Return the [x, y] coordinate for the center point of the cell that contains the specified text.  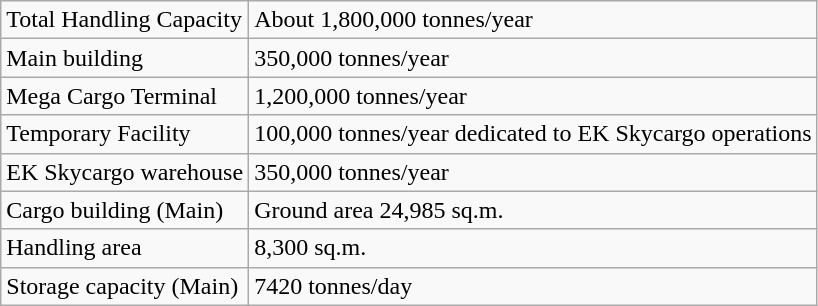
Temporary Facility [125, 134]
Mega Cargo Terminal [125, 96]
100,000 tonnes/year dedicated to EK Skycargo operations [533, 134]
Total Handling Capacity [125, 20]
1,200,000 tonnes/year [533, 96]
Main building [125, 58]
7420 tonnes/day [533, 286]
About 1,800,000 tonnes/year [533, 20]
8,300 sq.m. [533, 248]
Handling area [125, 248]
Storage capacity (Main) [125, 286]
Ground area 24,985 sq.m. [533, 210]
Cargo building (Main) [125, 210]
EK Skycargo warehouse [125, 172]
